Determine the (X, Y) coordinate at the center of the cell enclosing the given text.  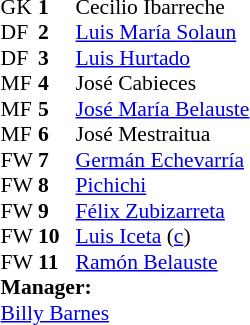
José Mestraitua (163, 135)
Félix Zubizarreta (163, 211)
5 (57, 109)
Ramón Belauste (163, 262)
José María Belauste (163, 109)
10 (57, 237)
4 (57, 83)
8 (57, 185)
Germán Echevarría (163, 160)
Pichichi (163, 185)
José Cabieces (163, 83)
11 (57, 262)
6 (57, 135)
Luis María Solaun (163, 33)
Luis Hurtado (163, 58)
9 (57, 211)
2 (57, 33)
7 (57, 160)
Luis Iceta (c) (163, 237)
Manager: (126, 287)
3 (57, 58)
